Return (X, Y) of the center of cell containing provided text 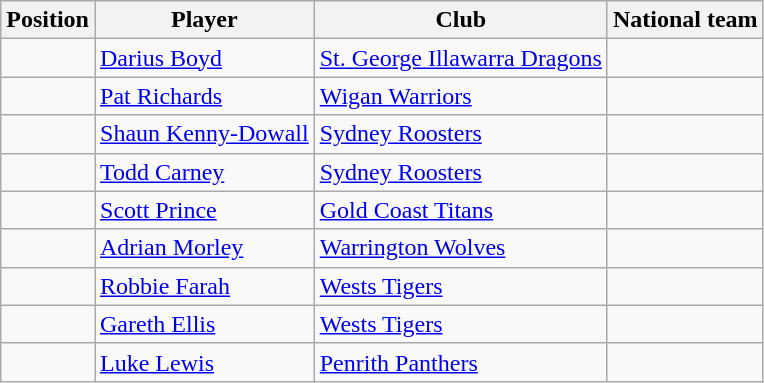
Scott Prince (204, 210)
Darius Boyd (204, 58)
Penrith Panthers (460, 362)
Robbie Farah (204, 286)
Gold Coast Titans (460, 210)
National team (685, 20)
Position (48, 20)
Club (460, 20)
Warrington Wolves (460, 248)
Wigan Warriors (460, 96)
Player (204, 20)
Adrian Morley (204, 248)
Pat Richards (204, 96)
Luke Lewis (204, 362)
St. George Illawarra Dragons (460, 58)
Gareth Ellis (204, 324)
Shaun Kenny-Dowall (204, 134)
Todd Carney (204, 172)
